Search for the cell housing the specified text and yield its (X, Y) center coordinate. 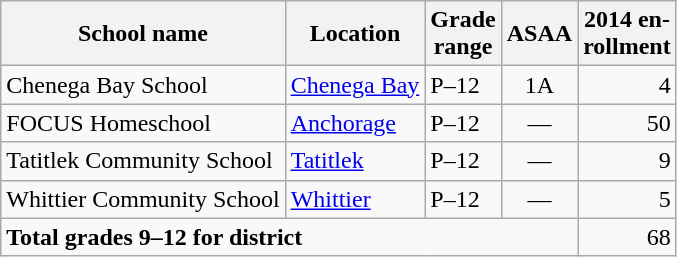
50 (628, 123)
ASAA (539, 34)
School name (143, 34)
FOCUS Homeschool (143, 123)
68 (628, 237)
Location (355, 34)
5 (628, 199)
Anchorage (355, 123)
Total grades 9–12 for district (290, 237)
9 (628, 161)
Chenega Bay (355, 85)
Chenega Bay School (143, 85)
2014 en-rollment (628, 34)
Graderange (463, 34)
4 (628, 85)
Tatitlek Community School (143, 161)
Whittier (355, 199)
1A (539, 85)
Whittier Community School (143, 199)
Tatitlek (355, 161)
